Provide the (x, y) coordinate of the cell's center where the given text is located.  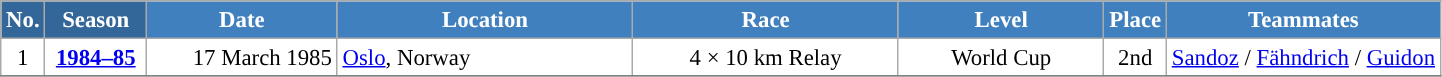
Level (1001, 20)
Sandoz / Fähndrich / Guidon (1303, 58)
2nd (1135, 58)
No. (23, 20)
Oslo, Norway (485, 58)
4 × 10 km Relay (766, 58)
Teammates (1303, 20)
Place (1135, 20)
17 March 1985 (242, 58)
Race (766, 20)
1984–85 (96, 58)
1 (23, 58)
World Cup (1001, 58)
Location (485, 20)
Season (96, 20)
Date (242, 20)
